From the cell containing the given text, extract its center point as [x, y] coordinate. 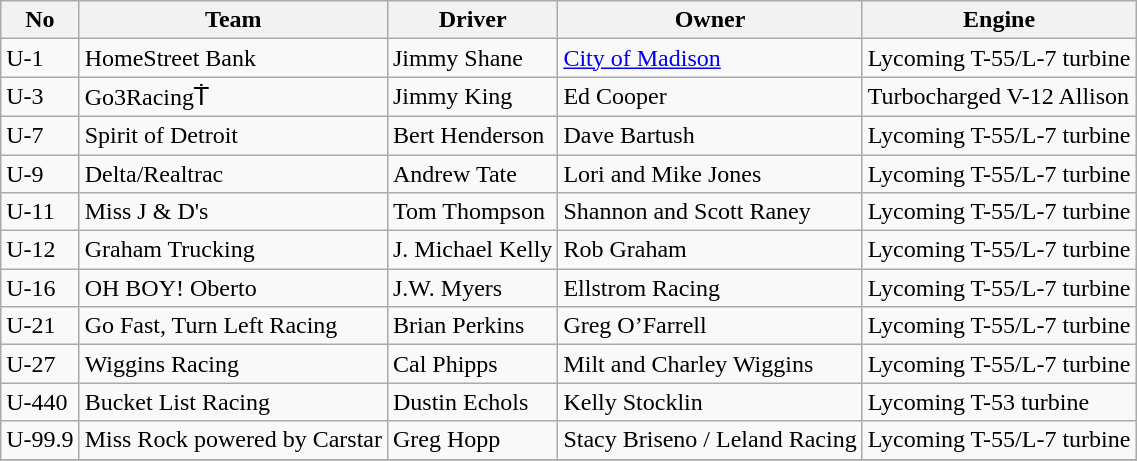
U-12 [40, 250]
U-3 [40, 97]
Graham Trucking [233, 250]
Miss Rock powered by Carstar [233, 440]
Driver [472, 20]
Greg O’Farrell [710, 326]
No [40, 20]
U-11 [40, 212]
Delta/Realtrac [233, 173]
U-16 [40, 288]
Dustin Echols [472, 402]
Ed Cooper [710, 97]
HomeStreet Bank [233, 58]
U-440 [40, 402]
Tom Thompson [472, 212]
Stacy Briseno / Leland Racing [710, 440]
Rob Graham [710, 250]
OH BOY! Oberto [233, 288]
Spirit of Detroit [233, 135]
Owner [710, 20]
Bucket List Racing [233, 402]
Jimmy King [472, 97]
Kelly Stocklin [710, 402]
Go3RacingṪ [233, 97]
Ellstrom Racing [710, 288]
Shannon and Scott Raney [710, 212]
U-9 [40, 173]
J. Michael Kelly [472, 250]
Engine [999, 20]
Brian Perkins [472, 326]
Go Fast, Turn Left Racing [233, 326]
Dave Bartush [710, 135]
Cal Phipps [472, 364]
U-27 [40, 364]
U-7 [40, 135]
Greg Hopp [472, 440]
Team [233, 20]
J.W. Myers [472, 288]
Wiggins Racing [233, 364]
U-1 [40, 58]
U-99.9 [40, 440]
Miss J & D's [233, 212]
Lori and Mike Jones [710, 173]
Bert Henderson [472, 135]
Jimmy Shane [472, 58]
City of Madison [710, 58]
Andrew Tate [472, 173]
Turbocharged V-12 Allison [999, 97]
U-21 [40, 326]
Lycoming T-53 turbine [999, 402]
Milt and Charley Wiggins [710, 364]
